Output the (X, Y) coordinate of the center of the cell containing the given text.  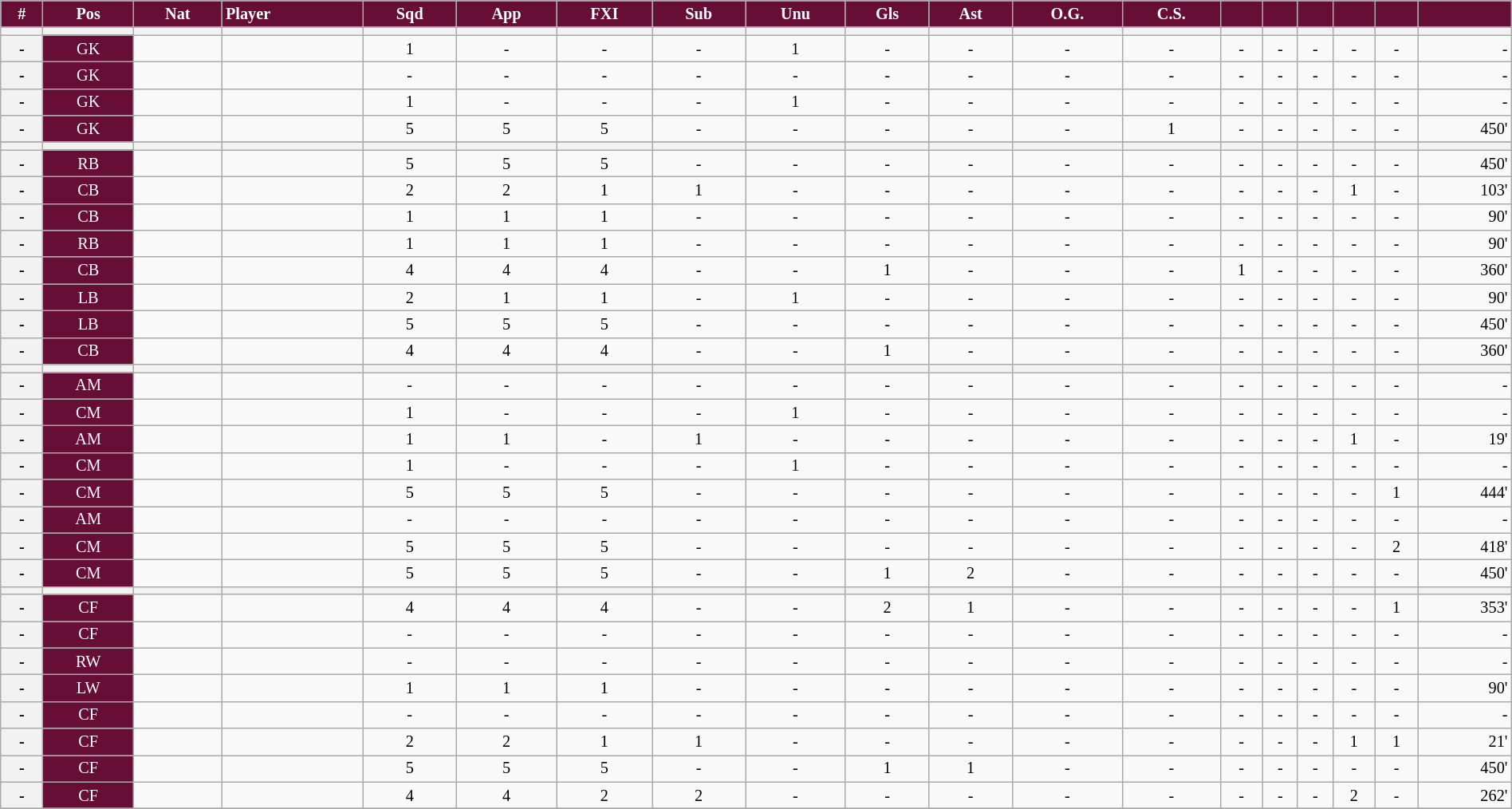
Pos (89, 14)
Player (292, 14)
103' (1465, 190)
262' (1465, 795)
Gls (887, 14)
Ast (971, 14)
RW (89, 661)
App (506, 14)
LW (89, 688)
FXI (604, 14)
O.G. (1067, 14)
Sub (699, 14)
21' (1465, 742)
418' (1465, 547)
Unu (795, 14)
Sqd (410, 14)
444' (1465, 492)
353' (1465, 607)
C.S. (1171, 14)
19' (1465, 439)
Nat (179, 14)
# (22, 14)
